Return the (X, Y) coordinate for the center point of the cell that contains the specified text.  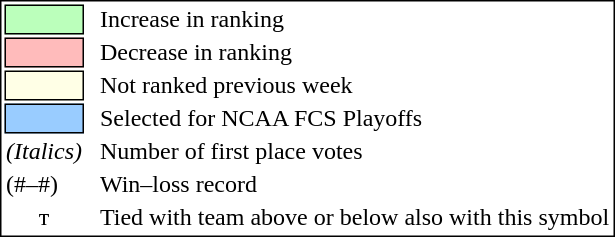
Number of first place votes (354, 151)
Decrease in ranking (354, 53)
Not ranked previous week (354, 85)
(Italics) (44, 151)
т (44, 217)
Tied with team above or below also with this symbol (354, 217)
Selected for NCAA FCS Playoffs (354, 119)
Increase in ranking (354, 19)
Win–loss record (354, 185)
(#–#) (44, 185)
